Scan for the cell matching the given text and deliver its [x, y] coordinate at center. 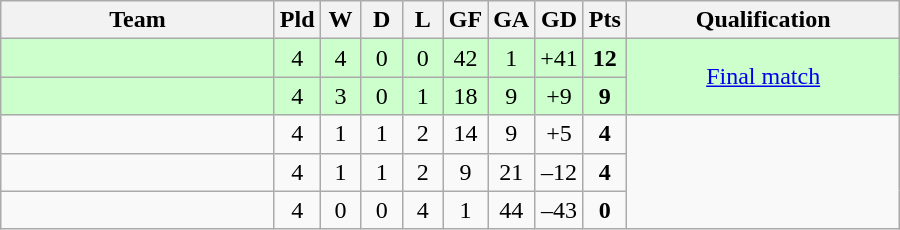
GD [560, 20]
Qualification [763, 20]
18 [465, 96]
Pts [604, 20]
Pld [297, 20]
14 [465, 134]
–43 [560, 210]
44 [512, 210]
Final match [763, 77]
3 [340, 96]
GF [465, 20]
42 [465, 58]
W [340, 20]
–12 [560, 172]
+41 [560, 58]
+5 [560, 134]
L [422, 20]
Team [138, 20]
21 [512, 172]
12 [604, 58]
GA [512, 20]
D [382, 20]
+9 [560, 96]
